For the text-containing cell, return its midpoint in (X, Y) coordinate format. 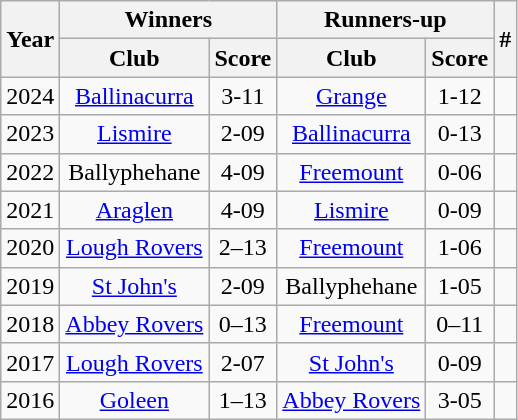
Goleen (134, 400)
3-05 (460, 400)
2018 (30, 324)
2019 (30, 286)
2023 (30, 134)
1–13 (243, 400)
3-11 (243, 96)
0–11 (460, 324)
Winners (168, 20)
2017 (30, 362)
0-13 (460, 134)
0-06 (460, 172)
0–13 (243, 324)
2021 (30, 210)
# (506, 39)
1-12 (460, 96)
2-07 (243, 362)
1-05 (460, 286)
Grange (352, 96)
1-06 (460, 248)
2016 (30, 400)
Runners-up (386, 20)
Year (30, 39)
2–13 (243, 248)
2020 (30, 248)
2022 (30, 172)
2024 (30, 96)
Araglen (134, 210)
